Extract the [X, Y] coordinate from the center of the cell holding the provided text.  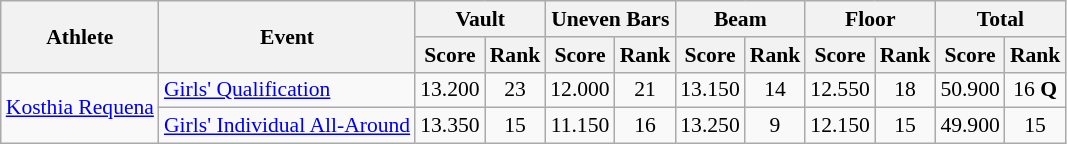
Floor [870, 19]
12.000 [580, 90]
Girls' Individual All-Around [287, 126]
12.150 [840, 126]
18 [906, 90]
13.350 [450, 126]
16 [646, 126]
Girls' Qualification [287, 90]
16 Q [1036, 90]
Beam [740, 19]
Vault [480, 19]
13.150 [710, 90]
Total [1000, 19]
14 [776, 90]
Kosthia Requena [80, 108]
23 [516, 90]
Uneven Bars [610, 19]
50.900 [970, 90]
11.150 [580, 126]
Athlete [80, 36]
12.550 [840, 90]
13.250 [710, 126]
Event [287, 36]
13.200 [450, 90]
21 [646, 90]
49.900 [970, 126]
9 [776, 126]
